For the text-containing cell, return its midpoint in (X, Y) coordinate format. 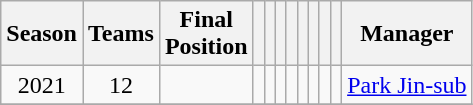
12 (120, 85)
2021 (42, 85)
Teams (120, 34)
Manager (407, 34)
Season (42, 34)
FinalPosition (206, 34)
Park Jin-sub (407, 85)
